Locate the cell with the specified text and output its (x, y) center coordinate. 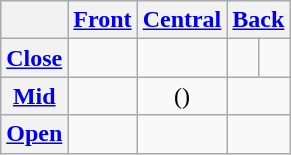
Central (182, 20)
Open (34, 134)
Back (258, 20)
Close (34, 58)
() (182, 96)
Front (102, 20)
Mid (34, 96)
